Capture the cell that displays the provided text and extract its (X, Y) central coordinate. 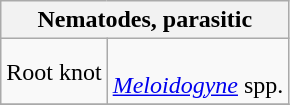
Nematodes, parasitic (145, 20)
Root knot (54, 72)
Meloidogyne spp. (198, 72)
